Pinpoint the cell where the given text exists, returning its (X, Y) midpoint coordinate. 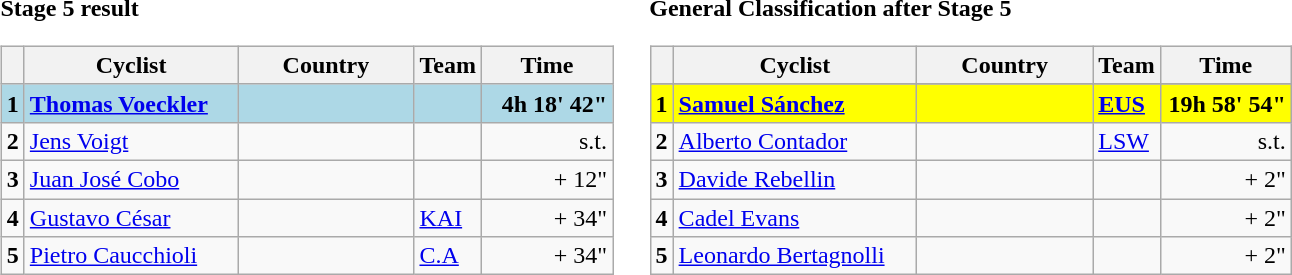
Juan José Cobo (131, 179)
LSW (1127, 141)
Davide Rebellin (795, 179)
Leonardo Bertagnolli (795, 256)
19h 58' 54" (1226, 103)
Alberto Contador (795, 141)
Samuel Sánchez (795, 103)
Jens Voigt (131, 141)
EUS (1127, 103)
C.A (448, 256)
Pietro Caucchioli (131, 256)
+ 12" (546, 179)
Thomas Voeckler (131, 103)
4h 18' 42" (546, 103)
KAI (448, 217)
Gustavo César (131, 217)
Cadel Evans (795, 217)
